Output the [X, Y] coordinate of the center of the cell containing the given text.  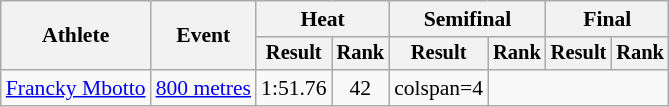
Athlete [76, 36]
Francky Mbotto [76, 88]
800 metres [204, 88]
Event [204, 36]
42 [361, 88]
Heat [322, 19]
1:51.76 [294, 88]
Final [608, 19]
colspan=4 [438, 88]
Semifinal [468, 19]
